Find where the given text appears and provide that cell's center as (X, Y) coordinate. 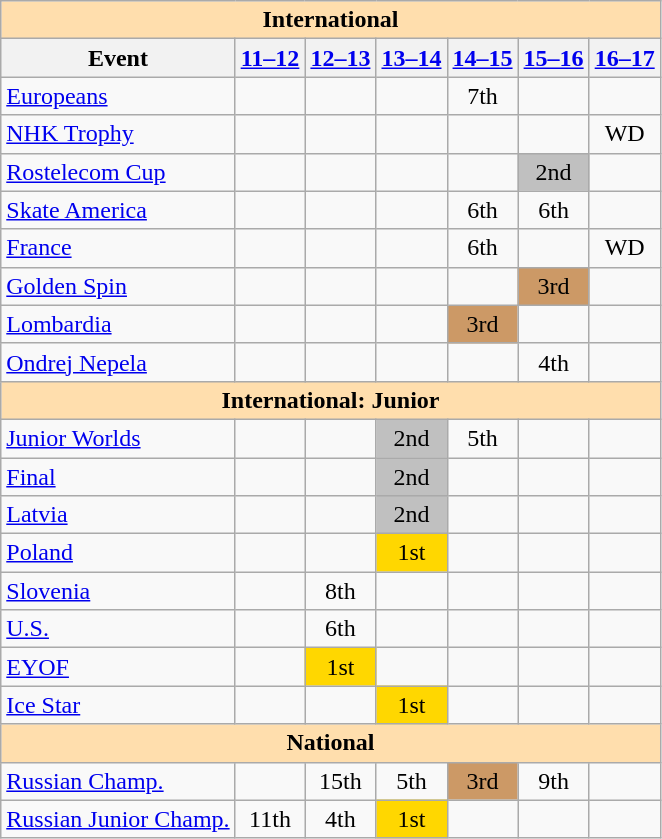
Russian Junior Champ. (118, 819)
11th (270, 819)
International: Junior (330, 400)
7th (482, 96)
International (330, 20)
Europeans (118, 96)
Golden Spin (118, 286)
13–14 (412, 58)
Ondrej Nepela (118, 362)
Rostelecom Cup (118, 172)
Slovenia (118, 591)
Skate America (118, 210)
NHK Trophy (118, 134)
16–17 (624, 58)
Junior Worlds (118, 438)
Poland (118, 553)
15–16 (554, 58)
9th (554, 781)
Final (118, 477)
11–12 (270, 58)
Lombardia (118, 324)
8th (340, 591)
12–13 (340, 58)
EYOF (118, 667)
Ice Star (118, 705)
U.S. (118, 629)
15th (340, 781)
Event (118, 58)
Russian Champ. (118, 781)
National (330, 743)
Latvia (118, 515)
14–15 (482, 58)
France (118, 248)
